Provide the (x, y) coordinate of the cell's center where the given text is located.  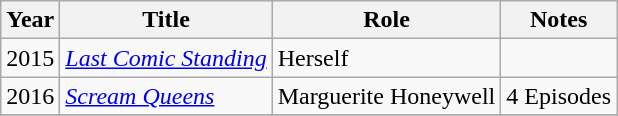
Herself (386, 58)
Marguerite Honeywell (386, 96)
Notes (559, 20)
Role (386, 20)
Scream Queens (166, 96)
4 Episodes (559, 96)
Title (166, 20)
Last Comic Standing (166, 58)
2015 (30, 58)
2016 (30, 96)
Year (30, 20)
